Scan for the cell matching the given text and deliver its [X, Y] coordinate at center. 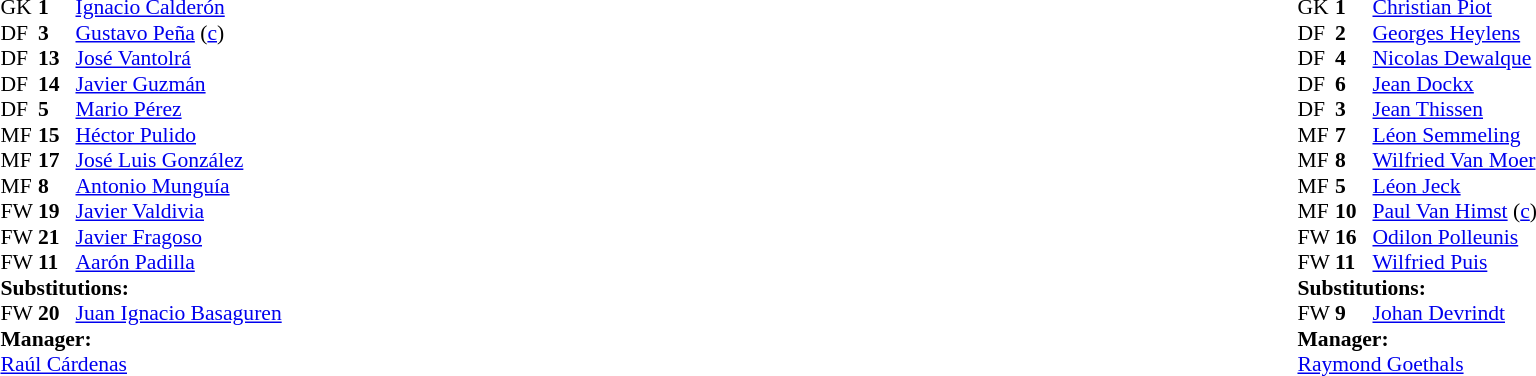
José Vantolrá [179, 59]
15 [57, 135]
Aarón Padilla [179, 263]
2 [1354, 33]
9 [1354, 313]
17 [57, 161]
Javier Guzmán [179, 84]
Gustavo Peña (c) [179, 33]
Manager: [140, 339]
Substitutions: [140, 288]
16 [1354, 237]
José Luis González [179, 161]
Javier Valdivia [179, 211]
Javier Fragoso [179, 237]
10 [1354, 211]
20 [57, 313]
6 [1354, 84]
4 [1354, 59]
19 [57, 211]
Antonio Munguía [179, 186]
7 [1354, 135]
Héctor Pulido [179, 135]
Juan Ignacio Basaguren [179, 313]
Mario Pérez [179, 109]
13 [57, 59]
14 [57, 84]
21 [57, 237]
